Capture the cell that displays the provided text and extract its (X, Y) central coordinate. 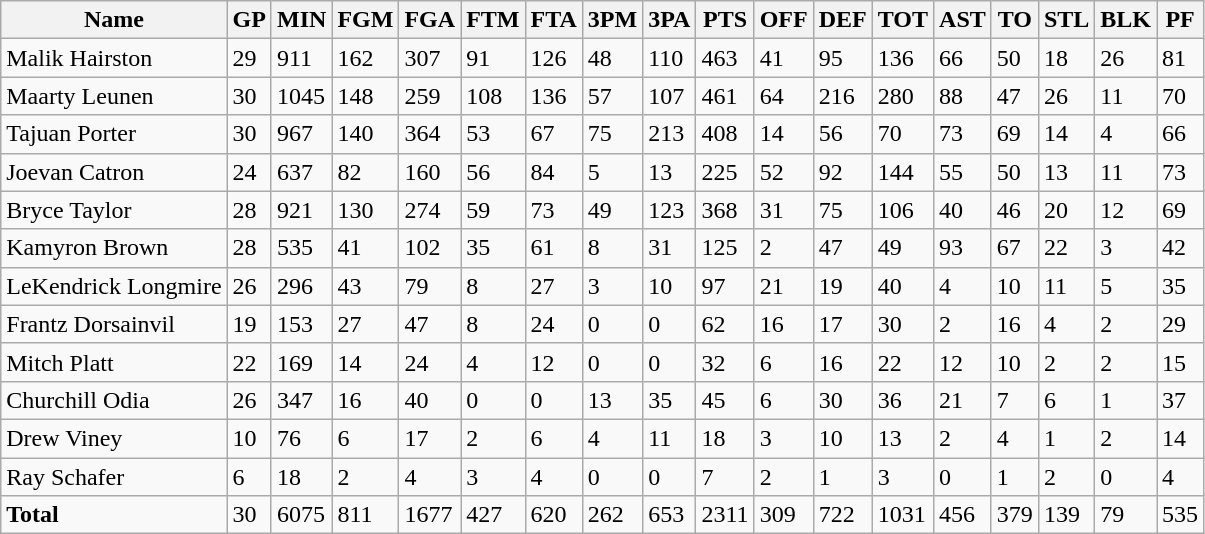
DEF (842, 20)
216 (842, 96)
463 (725, 58)
139 (1066, 515)
46 (1014, 210)
81 (1180, 58)
88 (963, 96)
91 (493, 58)
Drew Viney (114, 438)
Churchill Odia (114, 400)
57 (612, 96)
BLK (1126, 20)
62 (725, 324)
LeKendrick Longmire (114, 286)
Frantz Dorsainvil (114, 324)
OFF (784, 20)
61 (554, 248)
55 (963, 172)
3PM (612, 20)
Mitch Platt (114, 362)
45 (725, 400)
408 (725, 134)
921 (301, 210)
620 (554, 515)
Joevan Catron (114, 172)
FTA (554, 20)
Maarty Leunen (114, 96)
15 (1180, 362)
379 (1014, 515)
274 (430, 210)
130 (366, 210)
144 (902, 172)
92 (842, 172)
82 (366, 172)
Kamyron Brown (114, 248)
6075 (301, 515)
722 (842, 515)
123 (670, 210)
213 (670, 134)
MIN (301, 20)
93 (963, 248)
95 (842, 58)
110 (670, 58)
Name (114, 20)
PF (1180, 20)
102 (430, 248)
108 (493, 96)
Ray Schafer (114, 477)
140 (366, 134)
456 (963, 515)
160 (430, 172)
64 (784, 96)
811 (366, 515)
52 (784, 172)
106 (902, 210)
364 (430, 134)
262 (612, 515)
153 (301, 324)
53 (493, 134)
Bryce Taylor (114, 210)
TOT (902, 20)
368 (725, 210)
37 (1180, 400)
653 (670, 515)
461 (725, 96)
307 (430, 58)
PTS (725, 20)
20 (1066, 210)
2311 (725, 515)
84 (554, 172)
48 (612, 58)
TO (1014, 20)
225 (725, 172)
280 (902, 96)
347 (301, 400)
309 (784, 515)
42 (1180, 248)
1031 (902, 515)
STL (1066, 20)
107 (670, 96)
1045 (301, 96)
36 (902, 400)
AST (963, 20)
FGM (366, 20)
97 (725, 286)
Malik Hairston (114, 58)
1677 (430, 515)
126 (554, 58)
32 (725, 362)
169 (301, 362)
43 (366, 286)
637 (301, 172)
162 (366, 58)
967 (301, 134)
Tajuan Porter (114, 134)
125 (725, 248)
59 (493, 210)
427 (493, 515)
296 (301, 286)
Total (114, 515)
GP (249, 20)
FGA (430, 20)
259 (430, 96)
FTM (493, 20)
911 (301, 58)
148 (366, 96)
76 (301, 438)
3PA (670, 20)
